Return the [X, Y] coordinate for the center point of the cell that contains the specified text.  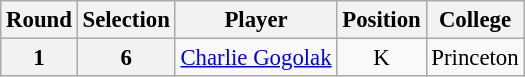
Charlie Gogolak [256, 58]
Position [382, 20]
Selection [126, 20]
Player [256, 20]
K [382, 58]
College [475, 20]
Round [39, 20]
1 [39, 58]
6 [126, 58]
Princeton [475, 58]
